Detect which cell encompasses the target text, then output its (X, Y) center coordinate. 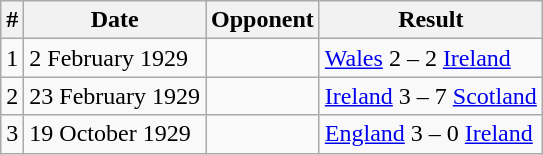
2 February 1929 (115, 58)
19 October 1929 (115, 134)
3 (12, 134)
# (12, 20)
Date (115, 20)
Result (430, 20)
England 3 – 0 Ireland (430, 134)
Opponent (263, 20)
23 February 1929 (115, 96)
Wales 2 – 2 Ireland (430, 58)
2 (12, 96)
1 (12, 58)
Ireland 3 – 7 Scotland (430, 96)
